Identify which cell holds the provided text, then report its (X, Y) central coordinate. 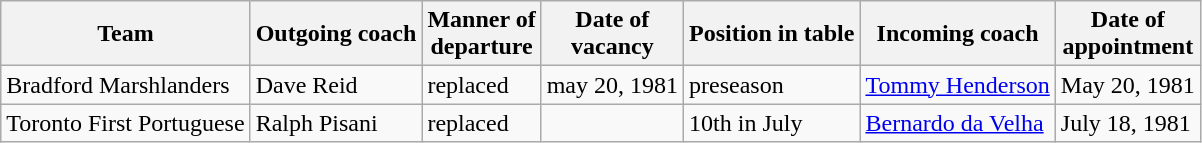
Ralph Pisani (336, 123)
Date of appointment (1128, 34)
10th in July (772, 123)
Tommy Henderson (958, 85)
Manner of departure (482, 34)
Bernardo da Velha (958, 123)
July 18, 1981 (1128, 123)
Date of vacancy (612, 34)
Outgoing coach (336, 34)
May 20, 1981 (1128, 85)
Toronto First Portuguese (126, 123)
Team (126, 34)
Position in table (772, 34)
Dave Reid (336, 85)
may 20, 1981 (612, 85)
Bradford Marshlanders (126, 85)
preseason (772, 85)
Incoming coach (958, 34)
